Find where the given text appears and provide that cell's center as [X, Y] coordinate. 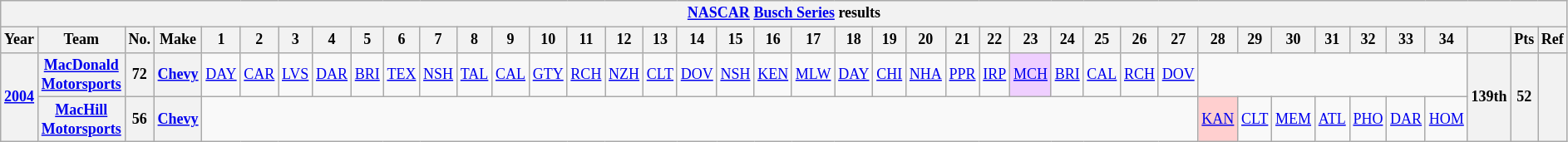
12 [624, 40]
17 [813, 40]
29 [1255, 40]
NHA [926, 75]
52 [1525, 96]
56 [140, 120]
28 [1218, 40]
IRP [994, 75]
9 [510, 40]
Year [20, 40]
22 [994, 40]
2004 [20, 96]
1 [221, 40]
25 [1102, 40]
30 [1294, 40]
15 [735, 40]
KEN [773, 75]
72 [140, 75]
NASCAR Busch Series results [784, 13]
CHI [890, 75]
31 [1332, 40]
MacDonald Motorsports [81, 75]
PHO [1368, 120]
LVS [296, 75]
34 [1447, 40]
19 [890, 40]
Pts [1525, 40]
18 [854, 40]
6 [402, 40]
14 [697, 40]
20 [926, 40]
27 [1178, 40]
MLW [813, 75]
21 [963, 40]
No. [140, 40]
ATL [1332, 120]
HOM [1447, 120]
KAN [1218, 120]
Ref [1553, 40]
NZH [624, 75]
MacHill Motorsports [81, 120]
139th [1489, 96]
11 [586, 40]
Team [81, 40]
7 [439, 40]
TAL [474, 75]
2 [259, 40]
PPR [963, 75]
GTY [548, 75]
MCH [1031, 75]
26 [1140, 40]
32 [1368, 40]
33 [1407, 40]
24 [1068, 40]
CAR [259, 75]
8 [474, 40]
MEM [1294, 120]
3 [296, 40]
5 [367, 40]
13 [660, 40]
16 [773, 40]
Make [178, 40]
10 [548, 40]
23 [1031, 40]
TEX [402, 75]
4 [333, 40]
